Return the (X, Y) coordinate for the center point of the cell that contains the specified text.  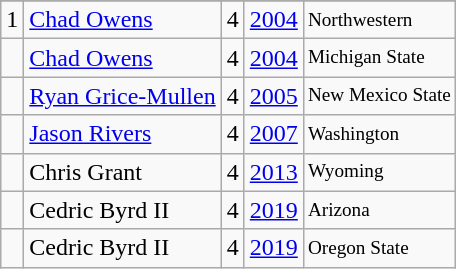
Oregon State (379, 248)
Michigan State (379, 58)
Washington (379, 134)
Northwestern (379, 20)
Chris Grant (122, 172)
Arizona (379, 210)
2007 (274, 134)
2013 (274, 172)
Ryan Grice-Mullen (122, 96)
1 (12, 20)
New Mexico State (379, 96)
Wyoming (379, 172)
Jason Rivers (122, 134)
2005 (274, 96)
